Pinpoint the cell where the given text exists, returning its [x, y] midpoint coordinate. 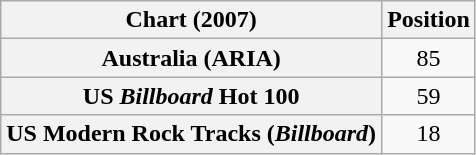
Chart (2007) [192, 20]
18 [429, 134]
Position [429, 20]
US Modern Rock Tracks (Billboard) [192, 134]
US Billboard Hot 100 [192, 96]
85 [429, 58]
Australia (ARIA) [192, 58]
59 [429, 96]
